Output the (X, Y) coordinate of the center of the cell containing the given text.  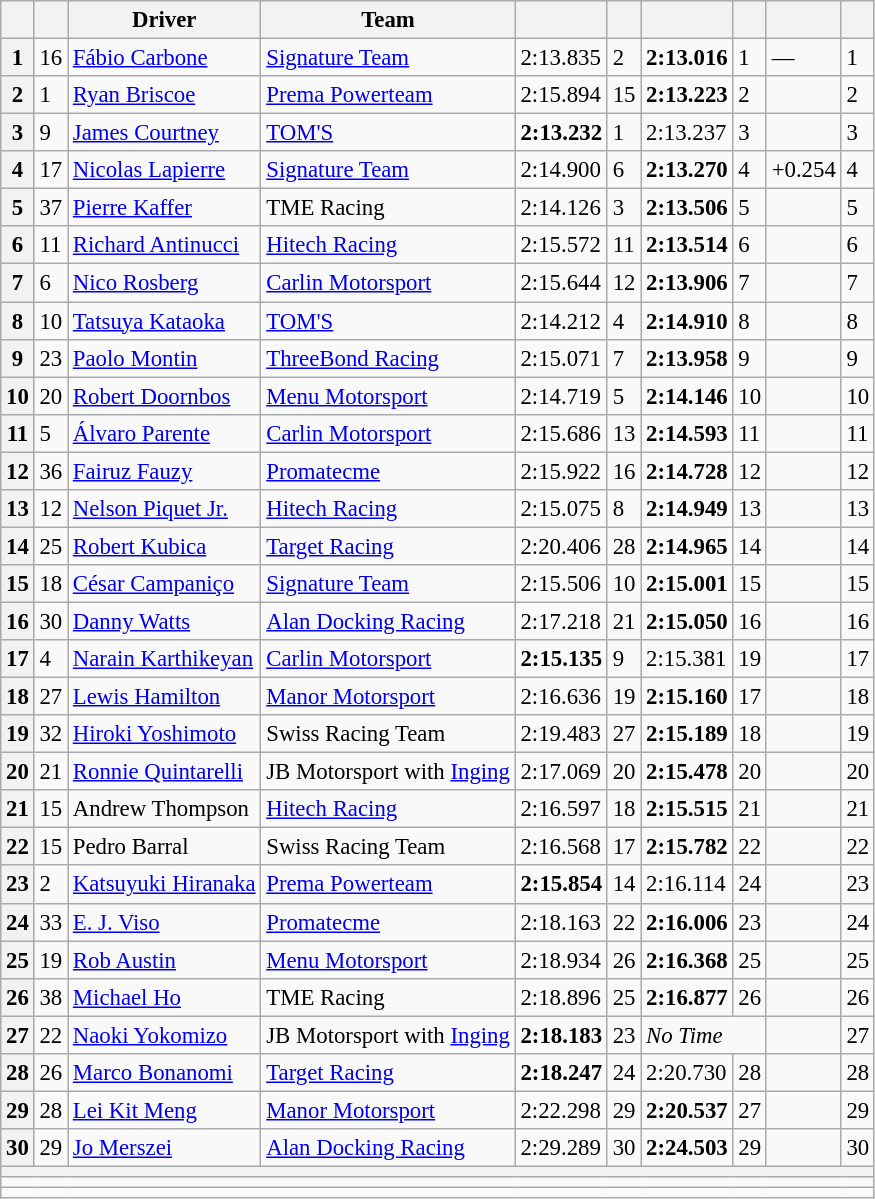
No Time (704, 1035)
Fábio Carbone (164, 58)
Lewis Hamilton (164, 697)
2:14.728 (687, 471)
Pedro Barral (164, 847)
2:13.270 (687, 170)
2:20.730 (687, 1073)
2:18.183 (561, 1035)
2:16.877 (687, 997)
2:16.636 (561, 697)
2:15.894 (561, 95)
Fairuz Fauzy (164, 471)
Nelson Piquet Jr. (164, 509)
2:13.016 (687, 58)
2:14.126 (561, 208)
Andrew Thompson (164, 809)
+0.254 (804, 170)
Nicolas Lapierre (164, 170)
2:15.160 (687, 697)
2:15.478 (687, 772)
Robert Doornbos (164, 396)
2:15.071 (561, 358)
2:16.368 (687, 960)
2:15.189 (687, 734)
— (804, 58)
James Courtney (164, 133)
2:15.381 (687, 659)
2:18.163 (561, 922)
2:18.896 (561, 997)
2:13.514 (687, 245)
2:14.965 (687, 546)
2:19.483 (561, 734)
36 (50, 471)
Jo Merszei (164, 1148)
2:15.686 (561, 433)
2:16.568 (561, 847)
Tatsuya Kataoka (164, 321)
Ryan Briscoe (164, 95)
2:18.934 (561, 960)
2:16.114 (687, 885)
Michael Ho (164, 997)
Team (388, 20)
2:14.949 (687, 509)
Rob Austin (164, 960)
2:14.910 (687, 321)
2:13.906 (687, 283)
2:15.050 (687, 621)
2:14.212 (561, 321)
2:15.506 (561, 584)
2:15.572 (561, 245)
2:15.515 (687, 809)
Álvaro Parente (164, 433)
2:24.503 (687, 1148)
2:14.146 (687, 396)
38 (50, 997)
Naoki Yokomizo (164, 1035)
2:14.719 (561, 396)
2:13.223 (687, 95)
33 (50, 922)
2:14.900 (561, 170)
2:29.289 (561, 1148)
Lei Kit Meng (164, 1110)
2:15.782 (687, 847)
César Campaniço (164, 584)
Paolo Montin (164, 358)
Driver (164, 20)
E. J. Viso (164, 922)
Nico Rosberg (164, 283)
2:15.644 (561, 283)
2:13.237 (687, 133)
2:13.232 (561, 133)
Danny Watts (164, 621)
2:17.218 (561, 621)
2:13.958 (687, 358)
Hiroki Yoshimoto (164, 734)
2:20.406 (561, 546)
Richard Antinucci (164, 245)
2:15.135 (561, 659)
2:17.069 (561, 772)
2:15.001 (687, 584)
ThreeBond Racing (388, 358)
Marco Bonanomi (164, 1073)
2:18.247 (561, 1073)
Robert Kubica (164, 546)
Katsuyuki Hiranaka (164, 885)
2:13.835 (561, 58)
2:16.006 (687, 922)
2:13.506 (687, 208)
2:14.593 (687, 433)
2:15.854 (561, 885)
2:16.597 (561, 809)
2:20.537 (687, 1110)
2:15.922 (561, 471)
32 (50, 734)
Ronnie Quintarelli (164, 772)
Pierre Kaffer (164, 208)
Narain Karthikeyan (164, 659)
37 (50, 208)
2:22.298 (561, 1110)
2:15.075 (561, 509)
